Return the (X, Y) coordinate for the center point of the cell that contains the specified text.  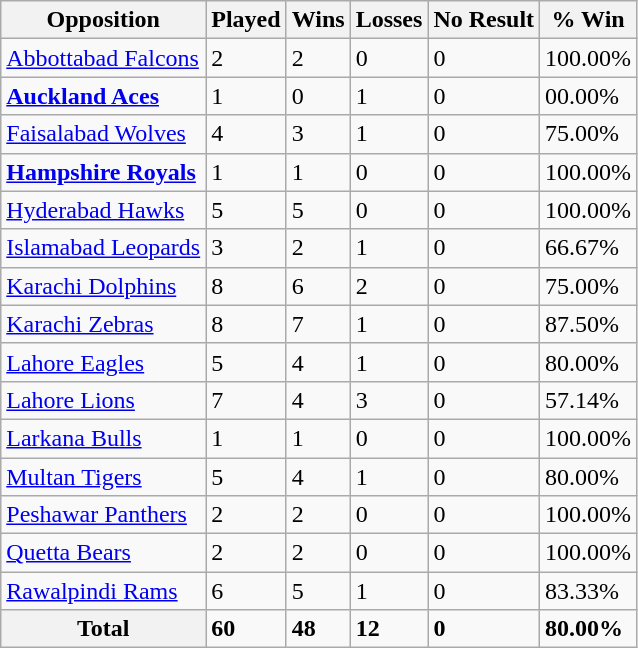
Losses (389, 20)
Total (104, 629)
Quetta Bears (104, 553)
Hampshire Royals (104, 172)
Karachi Dolphins (104, 286)
Karachi Zebras (104, 324)
Islamabad Leopards (104, 248)
Abbottabad Falcons (104, 58)
87.50% (588, 324)
57.14% (588, 400)
Hyderabad Hawks (104, 210)
00.00% (588, 96)
12 (389, 629)
No Result (484, 20)
Peshawar Panthers (104, 515)
Wins (318, 20)
66.67% (588, 248)
Auckland Aces (104, 96)
Larkana Bulls (104, 438)
Played (246, 20)
Multan Tigers (104, 477)
Rawalpindi Rams (104, 591)
Faisalabad Wolves (104, 134)
Lahore Eagles (104, 362)
83.33% (588, 591)
Opposition (104, 20)
% Win (588, 20)
48 (318, 629)
Lahore Lions (104, 400)
60 (246, 629)
